For the text-containing cell, return its midpoint in [x, y] coordinate format. 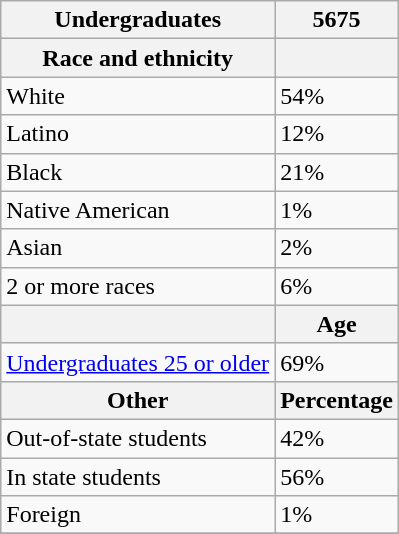
Age [337, 324]
Other [138, 400]
12% [337, 134]
Out-of-state students [138, 438]
Race and ethnicity [138, 58]
2 or more races [138, 286]
Latino [138, 134]
21% [337, 172]
6% [337, 286]
Foreign [138, 515]
White [138, 96]
56% [337, 477]
In state students [138, 477]
5675 [337, 20]
Undergraduates 25 or older [138, 362]
54% [337, 96]
Black [138, 172]
Undergraduates [138, 20]
Asian [138, 248]
2% [337, 248]
42% [337, 438]
Native American [138, 210]
69% [337, 362]
Percentage [337, 400]
